Find where the given text appears and provide that cell's center as [X, Y] coordinate. 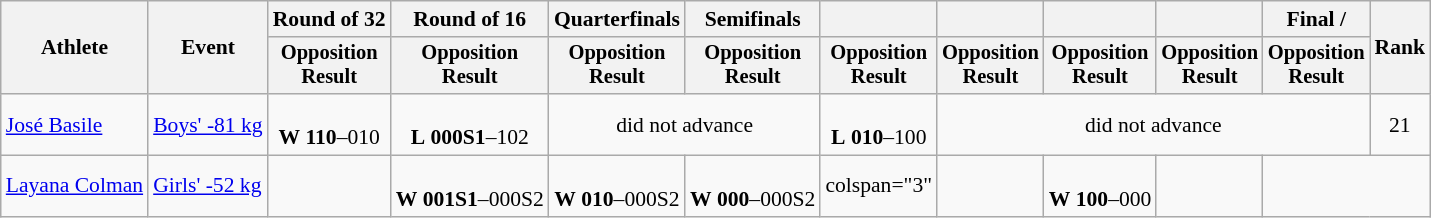
21 [1400, 124]
Round of 16 [470, 19]
W 010–000S2 [617, 186]
Final / [1316, 19]
José Basile [74, 124]
Layana Colman [74, 186]
L 000S1–102 [470, 124]
Athlete [74, 48]
W 110–010 [330, 124]
Rank [1400, 48]
W 000–000S2 [752, 186]
Event [208, 48]
L 010–100 [878, 124]
Quarterfinals [617, 19]
Girls' -52 kg [208, 186]
W 001S1–000S2 [470, 186]
W 100–000 [1100, 186]
colspan="3" [878, 186]
Boys' -81 kg [208, 124]
Semifinals [752, 19]
Round of 32 [330, 19]
